Return the (x, y) coordinate for the center point of the cell that contains the specified text.  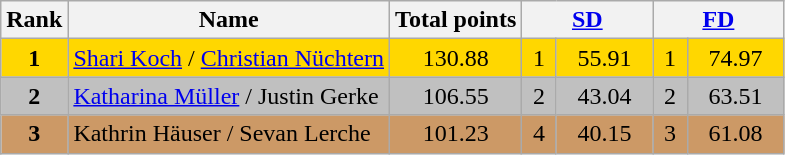
Name (229, 20)
106.55 (456, 96)
Rank (34, 20)
SD (588, 20)
Shari Koch / Christian Nüchtern (229, 58)
Kathrin Häuser / Sevan Lerche (229, 134)
Total points (456, 20)
4 (539, 134)
63.51 (736, 96)
43.04 (604, 96)
40.15 (604, 134)
55.91 (604, 58)
61.08 (736, 134)
Katharina Müller / Justin Gerke (229, 96)
101.23 (456, 134)
FD (718, 20)
74.97 (736, 58)
130.88 (456, 58)
